Return (x, y) of the center of cell containing provided text 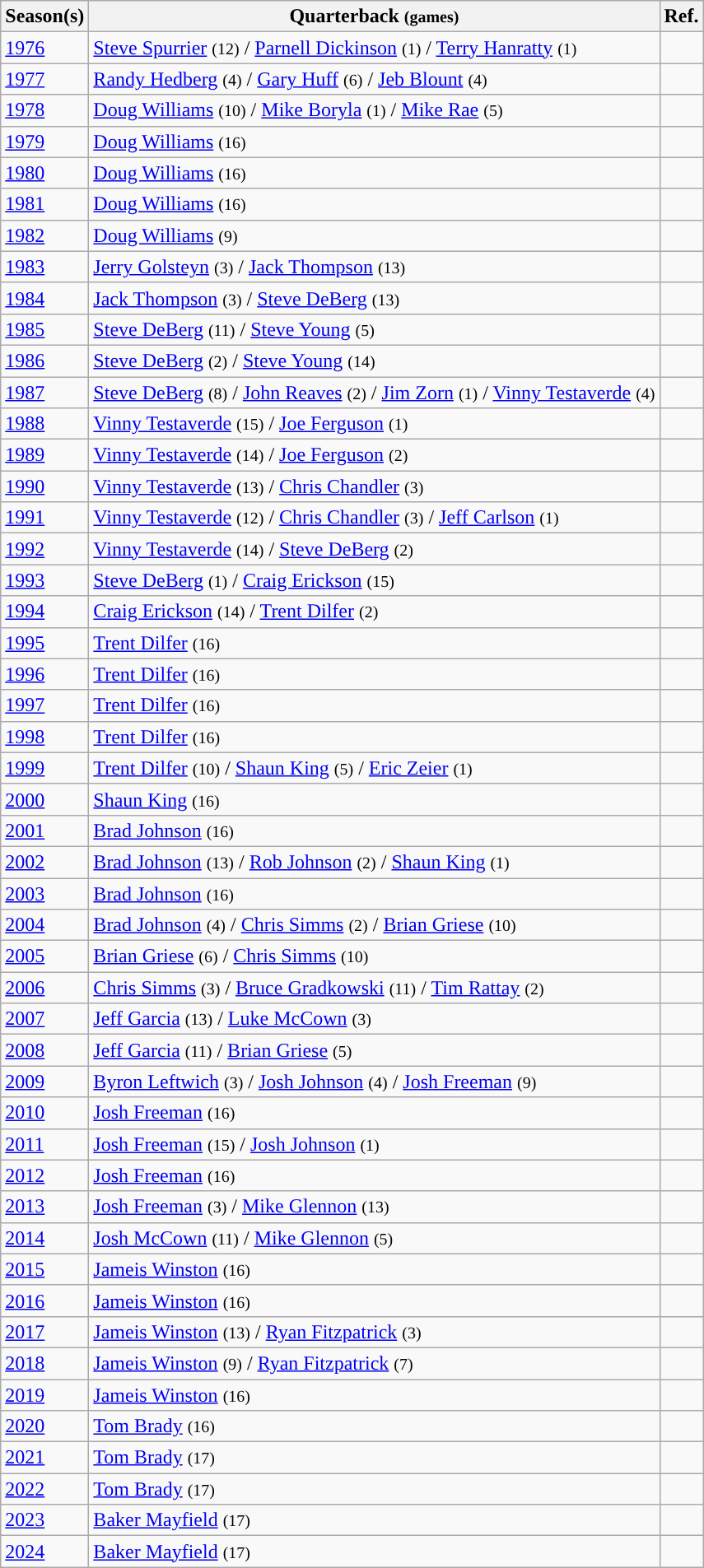
Season(s) (44, 16)
Vinny Testaverde (15) / Joe Ferguson (1) (374, 424)
Steve DeBerg (1) / Craig Erickson (15) (374, 580)
1987 (44, 393)
2007 (44, 1019)
2006 (44, 988)
1982 (44, 235)
Chris Simms (3) / Bruce Gradkowski (11) / Tim Rattay (2) (374, 988)
1979 (44, 142)
Shaun King (16) (374, 799)
1983 (44, 267)
1977 (44, 79)
1995 (44, 643)
1980 (44, 173)
Brian Griese (6) / Chris Simms (10) (374, 956)
2012 (44, 1175)
Josh Freeman (15) / Josh Johnson (1) (374, 1144)
2009 (44, 1082)
2003 (44, 893)
1985 (44, 329)
2002 (44, 862)
2010 (44, 1113)
2000 (44, 799)
Steve DeBerg (8) / John Reaves (2) / Jim Zorn (1) / Vinny Testaverde (4) (374, 393)
1994 (44, 612)
1991 (44, 518)
2023 (44, 1520)
Byron Leftwich (3) / Josh Johnson (4) / Josh Freeman (9) (374, 1082)
Vinny Testaverde (14) / Joe Ferguson (2) (374, 455)
2015 (44, 1269)
2001 (44, 831)
Brad Johnson (13) / Rob Johnson (2) / Shaun King (1) (374, 862)
1981 (44, 204)
Steve DeBerg (11) / Steve Young (5) (374, 329)
1992 (44, 549)
1989 (44, 455)
1993 (44, 580)
2019 (44, 1395)
1997 (44, 705)
Vinny Testaverde (12) / Chris Chandler (3) / Jeff Carlson (1) (374, 518)
Steve Spurrier (12) / Parnell Dickinson (1) / Terry Hanratty (1) (374, 48)
Quarterback (games) (374, 16)
2017 (44, 1332)
1984 (44, 298)
Doug Williams (10) / Mike Boryla (1) / Mike Rae (5) (374, 110)
1999 (44, 768)
2014 (44, 1238)
2013 (44, 1207)
Tom Brady (16) (374, 1426)
Brad Johnson (4) / Chris Simms (2) / Brian Griese (10) (374, 925)
1986 (44, 361)
1978 (44, 110)
1988 (44, 424)
Ref. (682, 16)
Jeff Garcia (13) / Luke McCown (3) (374, 1019)
Vinny Testaverde (13) / Chris Chandler (3) (374, 486)
1976 (44, 48)
Jameis Winston (13) / Ryan Fitzpatrick (3) (374, 1332)
2024 (44, 1552)
Vinny Testaverde (14) / Steve DeBerg (2) (374, 549)
2008 (44, 1050)
2021 (44, 1458)
2004 (44, 925)
1990 (44, 486)
Jeff Garcia (11) / Brian Griese (5) (374, 1050)
2016 (44, 1300)
1996 (44, 674)
Steve DeBerg (2) / Steve Young (14) (374, 361)
Josh McCown (11) / Mike Glennon (5) (374, 1238)
Doug Williams (9) (374, 235)
Trent Dilfer (10) / Shaun King (5) / Eric Zeier (1) (374, 768)
Randy Hedberg (4) / Gary Huff (6) / Jeb Blount (4) (374, 79)
2018 (44, 1363)
Jerry Golsteyn (3) / Jack Thompson (13) (374, 267)
Jack Thompson (3) / Steve DeBerg (13) (374, 298)
2022 (44, 1489)
Craig Erickson (14) / Trent Dilfer (2) (374, 612)
2020 (44, 1426)
Jameis Winston (9) / Ryan Fitzpatrick (7) (374, 1363)
1998 (44, 737)
Josh Freeman (3) / Mike Glennon (13) (374, 1207)
2005 (44, 956)
2011 (44, 1144)
